Capture the cell that displays the provided text and extract its (X, Y) central coordinate. 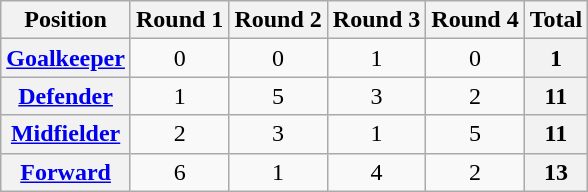
Midfielder (66, 134)
4 (376, 172)
13 (556, 172)
Total (556, 20)
Round 2 (278, 20)
Round 3 (376, 20)
6 (179, 172)
Round 4 (475, 20)
Round 1 (179, 20)
Position (66, 20)
Forward (66, 172)
Defender (66, 96)
Goalkeeper (66, 58)
